Return the [X, Y] coordinate for the center point of the cell that contains the specified text.  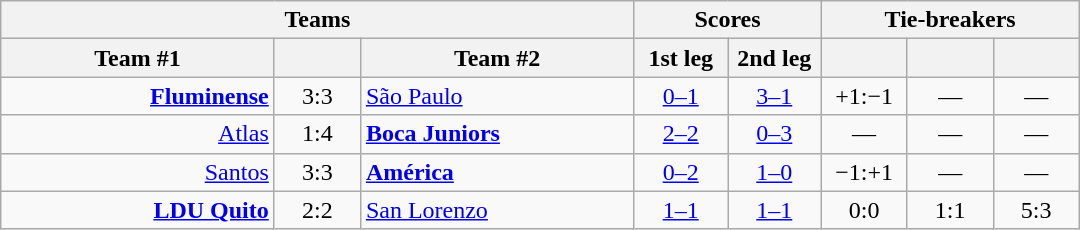
0–3 [775, 134]
5:3 [1036, 210]
Team #2 [497, 58]
Fluminense [138, 96]
2–2 [681, 134]
1–0 [775, 172]
Scores [728, 20]
LDU Quito [138, 210]
0:0 [864, 210]
2:2 [317, 210]
0–1 [681, 96]
−1:+1 [864, 172]
0–2 [681, 172]
3–1 [775, 96]
América [497, 172]
Boca Juniors [497, 134]
1:1 [950, 210]
1st leg [681, 58]
Santos [138, 172]
+1:−1 [864, 96]
San Lorenzo [497, 210]
Teams [318, 20]
2nd leg [775, 58]
1:4 [317, 134]
Atlas [138, 134]
São Paulo [497, 96]
Team #1 [138, 58]
Tie-breakers [950, 20]
